Find where the given text appears and provide that cell's center as (x, y) coordinate. 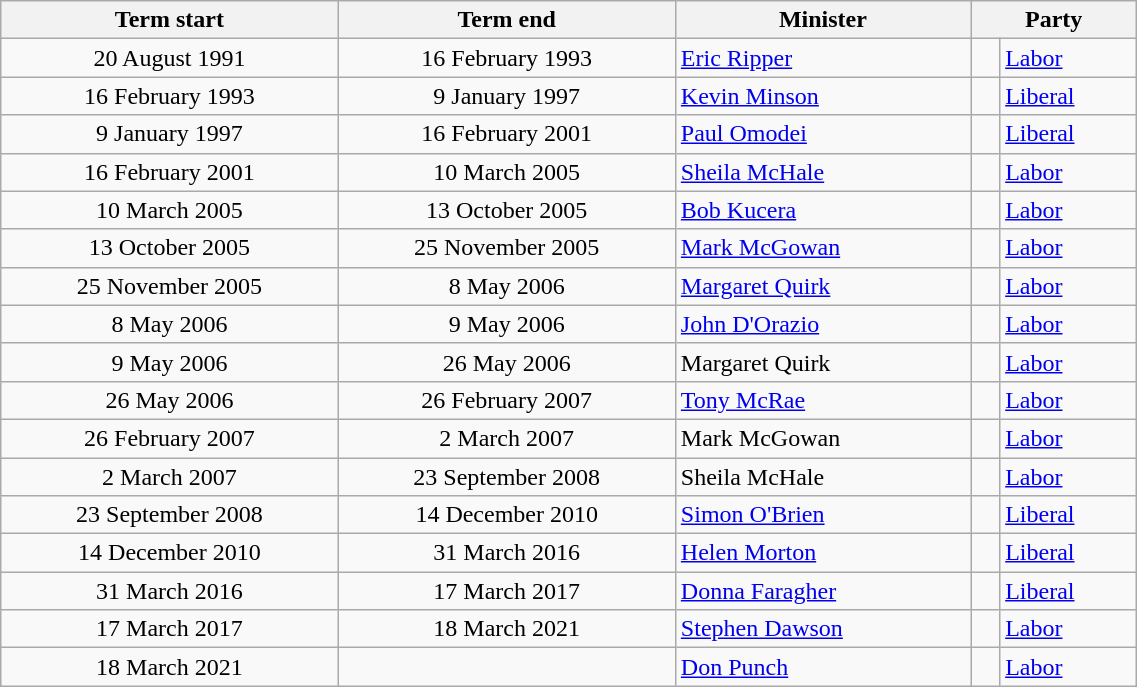
Donna Faragher (822, 591)
20 August 1991 (170, 58)
Kevin Minson (822, 96)
Paul Omodei (822, 134)
John D'Orazio (822, 324)
Don Punch (822, 667)
Stephen Dawson (822, 629)
Bob Kucera (822, 210)
Helen Morton (822, 553)
Simon O'Brien (822, 515)
Party (1054, 20)
Tony McRae (822, 400)
Minister (822, 20)
Term start (170, 20)
Term end (506, 20)
Eric Ripper (822, 58)
